For the text-containing cell, return its midpoint in (X, Y) coordinate format. 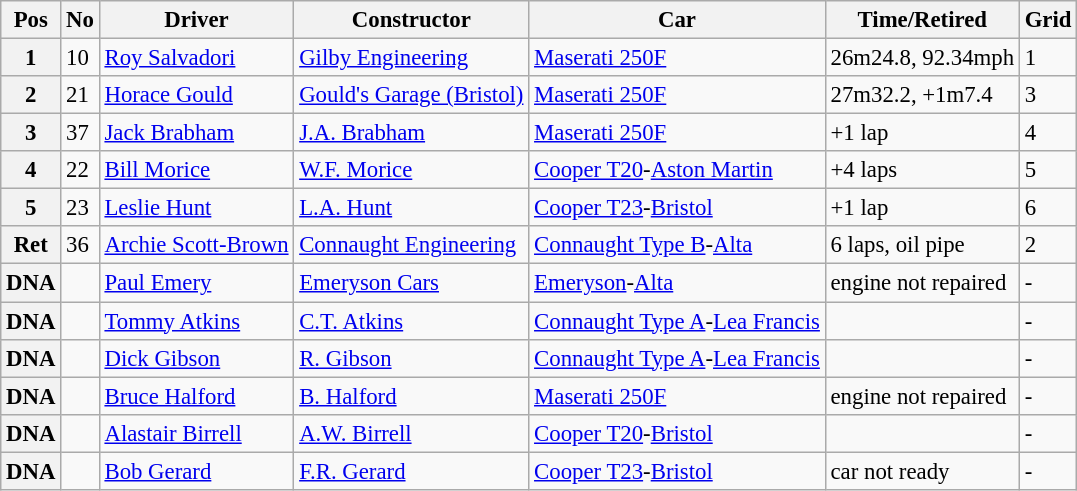
Horace Gould (196, 95)
Archie Scott-Brown (196, 245)
Cooper T20-Aston Martin (677, 170)
Jack Brabham (196, 133)
Roy Salvadori (196, 58)
Alastair Birrell (196, 433)
Connaught Type B-Alta (677, 245)
R. Gibson (412, 358)
J.A. Brabham (412, 133)
Car (677, 20)
F.R. Gerard (412, 471)
6 (1048, 208)
Constructor (412, 20)
Emeryson Cars (412, 283)
Pos (31, 20)
Grid (1048, 20)
22 (80, 170)
Bill Morice (196, 170)
Driver (196, 20)
27m32.2, +1m7.4 (922, 95)
6 laps, oil pipe (922, 245)
Emeryson-Alta (677, 283)
10 (80, 58)
No (80, 20)
B. Halford (412, 396)
36 (80, 245)
37 (80, 133)
Tommy Atkins (196, 321)
Bob Gerard (196, 471)
Ret (31, 245)
Dick Gibson (196, 358)
21 (80, 95)
W.F. Morice (412, 170)
Gilby Engineering (412, 58)
Paul Emery (196, 283)
Time/Retired (922, 20)
26m24.8, 92.34mph (922, 58)
+4 laps (922, 170)
car not ready (922, 471)
C.T. Atkins (412, 321)
Cooper T20-Bristol (677, 433)
Leslie Hunt (196, 208)
Gould's Garage (Bristol) (412, 95)
A.W. Birrell (412, 433)
L.A. Hunt (412, 208)
Bruce Halford (196, 396)
Connaught Engineering (412, 245)
23 (80, 208)
